Provide the [x, y] coordinate of the cell's center where the given text is located.  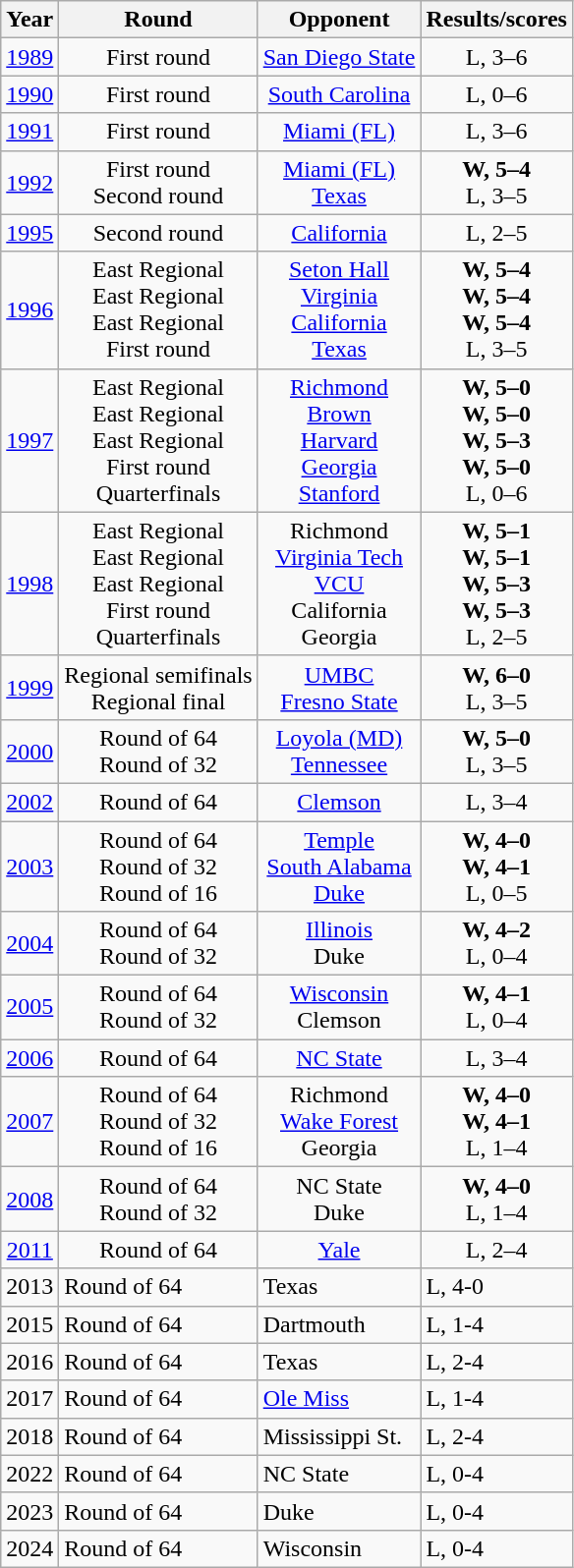
1992 [29, 183]
L, 0–6 [497, 94]
W, 4–0L, 1–4 [497, 1199]
W, 6–0L, 3–5 [497, 688]
1989 [29, 57]
Wisconsin [339, 1548]
Mississippi St. [339, 1436]
2000 [29, 751]
California [339, 233]
Second round [158, 233]
Loyola (MD)Tennessee [339, 751]
2022 [29, 1474]
Yale [339, 1250]
IllinoisDuke [339, 943]
2015 [29, 1324]
1999 [29, 688]
W, 5–0L, 3–5 [497, 751]
Dartmouth [339, 1324]
1991 [29, 132]
1998 [29, 584]
Duke [339, 1511]
2017 [29, 1399]
South Carolina [339, 94]
W, 5–4W, 5–4W, 5–4L, 3–5 [497, 310]
2013 [29, 1287]
2002 [29, 802]
2023 [29, 1511]
1997 [29, 440]
W, 5–0W, 5–0W, 5–3W, 5–0L, 0–6 [497, 440]
East RegionalEast RegionalEast RegionalFirst round [158, 310]
First roundSecond round [158, 183]
2006 [29, 1058]
Opponent [339, 20]
W, 4–2L, 0–4 [497, 943]
RichmondBrownHarvardGeorgiaStanford [339, 440]
W, 4–1L, 0–4 [497, 1008]
W, 5–1W, 5–1W, 5–3W, 5–3L, 2–5 [497, 584]
2005 [29, 1008]
Round [158, 20]
1995 [29, 233]
RichmondWake ForestGeorgia [339, 1122]
WisconsinClemson [339, 1008]
2008 [29, 1199]
L, 2–5 [497, 233]
W, 4–0W, 4–1L, 1–4 [497, 1122]
Results/scores [497, 20]
2024 [29, 1548]
W, 4–0W, 4–1L, 0–5 [497, 867]
San Diego State [339, 57]
Miami (FL) [339, 132]
Seton HallVirginiaCaliforniaTexas [339, 310]
Year [29, 20]
2003 [29, 867]
L, 4-0 [497, 1287]
Regional semifinalsRegional final [158, 688]
TempleSouth AlabamaDuke [339, 867]
RichmondVirginia TechVCUCaliforniaGeorgia [339, 584]
Clemson [339, 802]
W, 5–4L, 3–5 [497, 183]
Ole Miss [339, 1399]
UMBCFresno State [339, 688]
2007 [29, 1122]
2004 [29, 943]
NC StateDuke [339, 1199]
2018 [29, 1436]
1990 [29, 94]
Miami (FL)Texas [339, 183]
1996 [29, 310]
L, 2–4 [497, 1250]
2011 [29, 1250]
2016 [29, 1362]
